Capture the cell that displays the provided text and extract its (X, Y) central coordinate. 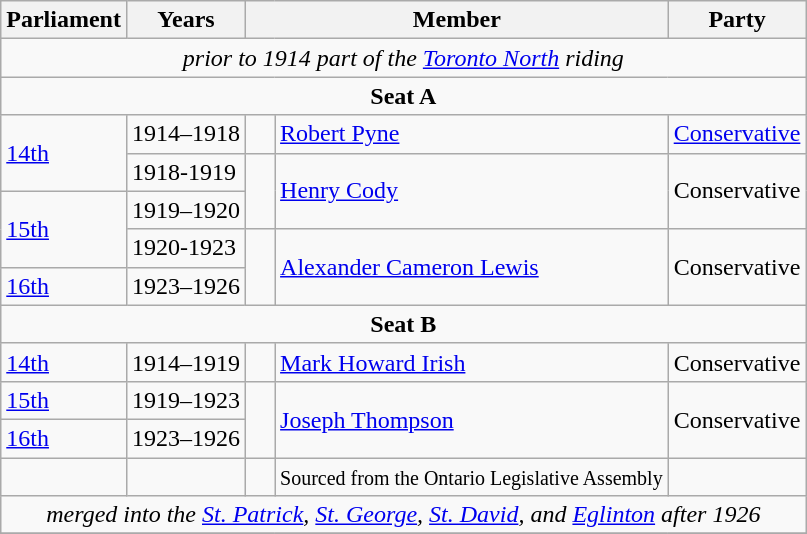
1914–1918 (186, 134)
1920-1923 (186, 248)
Henry Cody (472, 191)
Alexander Cameron Lewis (472, 267)
merged into the St. Patrick, St. George, St. David, and Eglinton after 1926 (404, 515)
Party (737, 20)
Years (186, 20)
Joseph Thompson (472, 419)
Sourced from the Ontario Legislative Assembly (472, 477)
Member (458, 20)
Mark Howard Irish (472, 362)
prior to 1914 part of the Toronto North riding (404, 58)
1919–1923 (186, 400)
1918-1919 (186, 172)
Robert Pyne (472, 134)
Seat A (404, 96)
Parliament (64, 20)
1914–1919 (186, 362)
1919–1920 (186, 210)
Seat B (404, 324)
